Output the (x, y) coordinate of the center of the cell containing the given text.  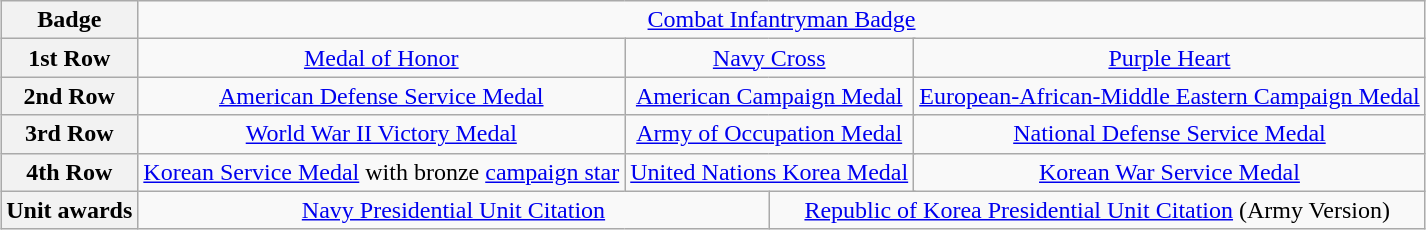
Medal of Honor (382, 58)
Army of Occupation Medal (770, 134)
2nd Row (70, 96)
Korean Service Medal with bronze campaign star (382, 172)
American Defense Service Medal (382, 96)
United Nations Korea Medal (770, 172)
Unit awards (70, 210)
Badge (70, 20)
Navy Cross (770, 58)
Combat Infantryman Badge (782, 20)
National Defense Service Medal (1170, 134)
4th Row (70, 172)
Navy Presidential Unit Citation (454, 210)
American Campaign Medal (770, 96)
European-African-Middle Eastern Campaign Medal (1170, 96)
3rd Row (70, 134)
Republic of Korea Presidential Unit Citation (Army Version) (1097, 210)
World War II Victory Medal (382, 134)
Korean War Service Medal (1170, 172)
1st Row (70, 58)
Purple Heart (1170, 58)
